Extract the (x, y) coordinate from the center of the cell holding the provided text.  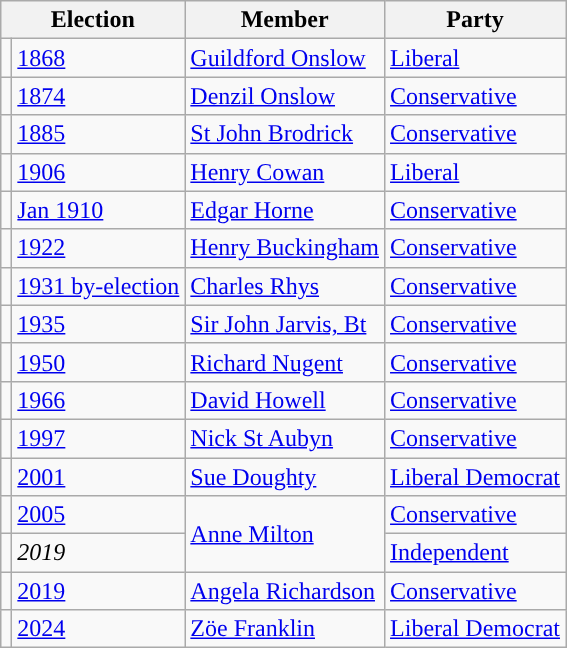
Independent (476, 553)
Member (285, 20)
1997 (98, 438)
Zöe Franklin (285, 629)
Sue Doughty (285, 477)
1874 (98, 96)
Sir John Jarvis, Bt (285, 324)
1922 (98, 248)
1931 by-election (98, 286)
1885 (98, 134)
Party (476, 20)
2024 (98, 629)
Guildford Onslow (285, 58)
Election (93, 20)
1868 (98, 58)
Anne Milton (285, 534)
St John Brodrick (285, 134)
Denzil Onslow (285, 96)
2005 (98, 515)
1906 (98, 172)
Henry Cowan (285, 172)
Angela Richardson (285, 591)
David Howell (285, 400)
1950 (98, 362)
Edgar Horne (285, 210)
Charles Rhys (285, 286)
Richard Nugent (285, 362)
1966 (98, 400)
Nick St Aubyn (285, 438)
1935 (98, 324)
Jan 1910 (98, 210)
2001 (98, 477)
Henry Buckingham (285, 248)
